Locate the cell with the specified text and output its (x, y) center coordinate. 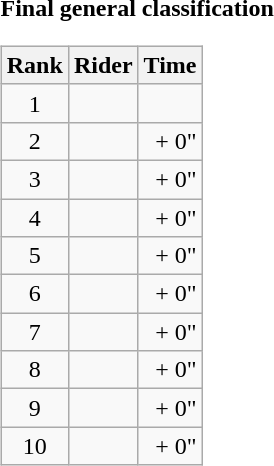
9 (34, 408)
Time (170, 65)
6 (34, 294)
3 (34, 179)
1 (34, 103)
7 (34, 332)
Rank (34, 65)
10 (34, 446)
2 (34, 141)
Rider (103, 65)
5 (34, 256)
4 (34, 217)
8 (34, 370)
